Locate the cell with the specified text and output its [X, Y] center coordinate. 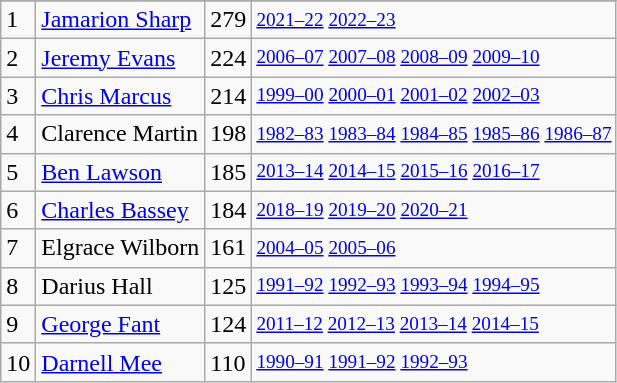
2021–22 2022–23 [434, 20]
Chris Marcus [120, 96]
Darnell Mee [120, 362]
Jeremy Evans [120, 58]
4 [18, 134]
Elgrace Wilborn [120, 248]
2018–19 2019–20 2020–21 [434, 210]
Jamarion Sharp [120, 20]
3 [18, 96]
2011–12 2012–13 2013–14 2014–15 [434, 324]
2 [18, 58]
2004–05 2005–06 [434, 248]
185 [228, 172]
Darius Hall [120, 286]
Ben Lawson [120, 172]
George Fant [120, 324]
2013–14 2014–15 2015–16 2016–17 [434, 172]
5 [18, 172]
Clarence Martin [120, 134]
161 [228, 248]
214 [228, 96]
1982–83 1983–84 1984–85 1985–86 1986–87 [434, 134]
124 [228, 324]
Charles Bassey [120, 210]
2006–07 2007–08 2008–09 2009–10 [434, 58]
8 [18, 286]
1991–92 1992–93 1993–94 1994–95 [434, 286]
224 [228, 58]
198 [228, 134]
125 [228, 286]
10 [18, 362]
1 [18, 20]
184 [228, 210]
7 [18, 248]
279 [228, 20]
6 [18, 210]
1999–00 2000–01 2001–02 2002–03 [434, 96]
110 [228, 362]
9 [18, 324]
1990–91 1991–92 1992–93 [434, 362]
